Pinpoint the cell where the given text exists, returning its [x, y] midpoint coordinate. 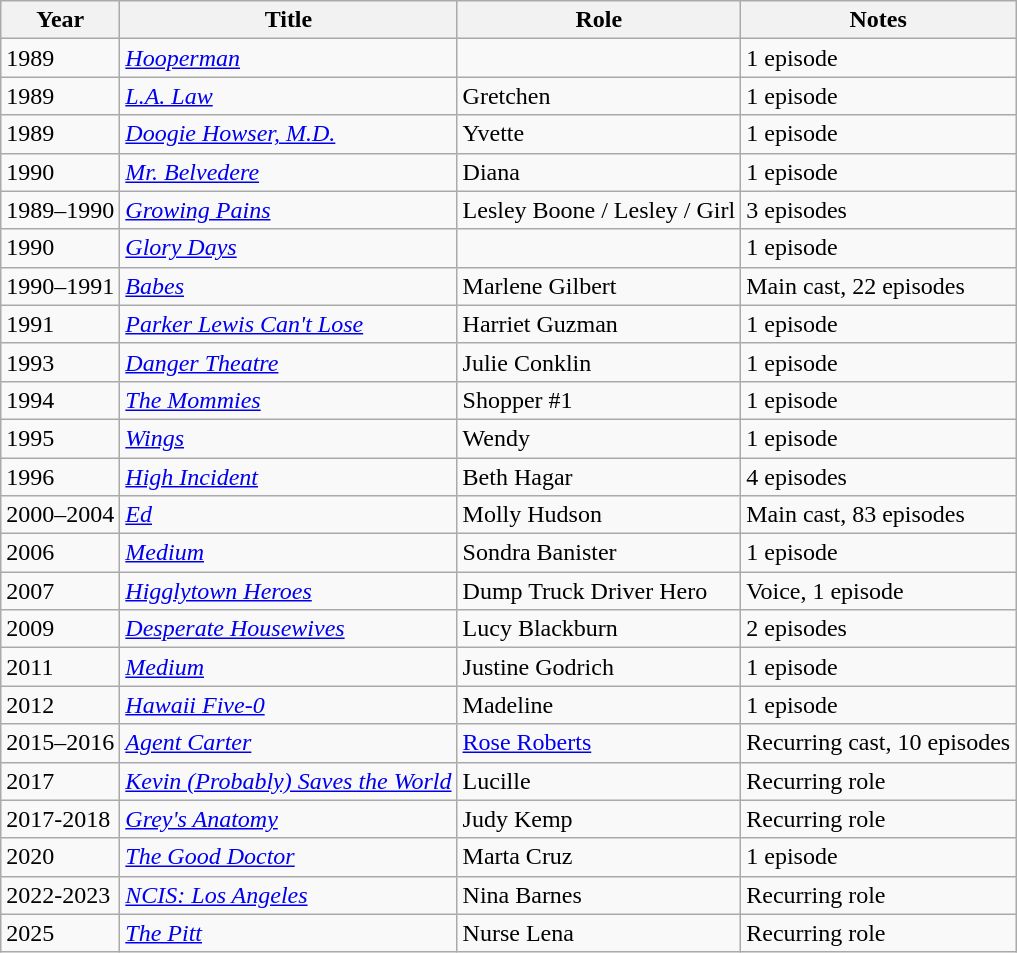
2000–2004 [60, 515]
Diana [599, 172]
Sondra Banister [599, 553]
Lucy Blackburn [599, 629]
Danger Theatre [288, 362]
Babes [288, 286]
1989–1990 [60, 210]
Mr. Belvedere [288, 172]
Hooperman [288, 58]
3 episodes [878, 210]
1996 [60, 477]
Growing Pains [288, 210]
Hawaii Five-0 [288, 705]
Nina Barnes [599, 895]
2009 [60, 629]
2025 [60, 933]
2017-2018 [60, 819]
2012 [60, 705]
1991 [60, 324]
Gretchen [599, 96]
The Mommies [288, 400]
Main cast, 83 episodes [878, 515]
Yvette [599, 134]
Year [60, 20]
Title [288, 20]
4 episodes [878, 477]
2017 [60, 781]
The Good Doctor [288, 857]
2015–2016 [60, 743]
Marlene Gilbert [599, 286]
2007 [60, 591]
Lesley Boone / Lesley / Girl [599, 210]
Madeline [599, 705]
Role [599, 20]
1990–1991 [60, 286]
Voice, 1 episode [878, 591]
Shopper #1 [599, 400]
Harriet Guzman [599, 324]
Judy Kemp [599, 819]
The Pitt [288, 933]
2006 [60, 553]
Beth Hagar [599, 477]
Wings [288, 438]
2020 [60, 857]
1995 [60, 438]
Dump Truck Driver Hero [599, 591]
1994 [60, 400]
Lucille [599, 781]
Kevin (Probably) Saves the World [288, 781]
L.A. Law [288, 96]
Justine Godrich [599, 667]
Wendy [599, 438]
Parker Lewis Can't Lose [288, 324]
2 episodes [878, 629]
2022-2023 [60, 895]
Rose Roberts [599, 743]
Ed [288, 515]
Glory Days [288, 248]
Notes [878, 20]
Agent Carter [288, 743]
Marta Cruz [599, 857]
Molly Hudson [599, 515]
Desperate Housewives [288, 629]
Grey's Anatomy [288, 819]
Higglytown Heroes [288, 591]
Julie Conklin [599, 362]
NCIS: Los Angeles [288, 895]
1993 [60, 362]
Main cast, 22 episodes [878, 286]
2011 [60, 667]
High Incident [288, 477]
Doogie Howser, M.D. [288, 134]
Nurse Lena [599, 933]
Recurring cast, 10 episodes [878, 743]
